Detect which cell encompasses the target text, then output its (x, y) center coordinate. 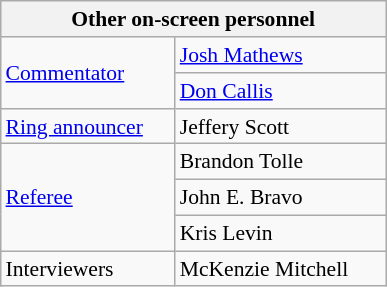
Kris Levin (280, 233)
Don Callis (280, 91)
Brandon Tolle (280, 162)
Jeffery Scott (280, 126)
Josh Mathews (280, 55)
Ring announcer (88, 126)
Referee (88, 198)
Other on-screen personnel (194, 19)
Interviewers (88, 269)
McKenzie Mitchell (280, 269)
John E. Bravo (280, 197)
Commentator (88, 72)
